Detect which cell encompasses the target text, then output its [X, Y] center coordinate. 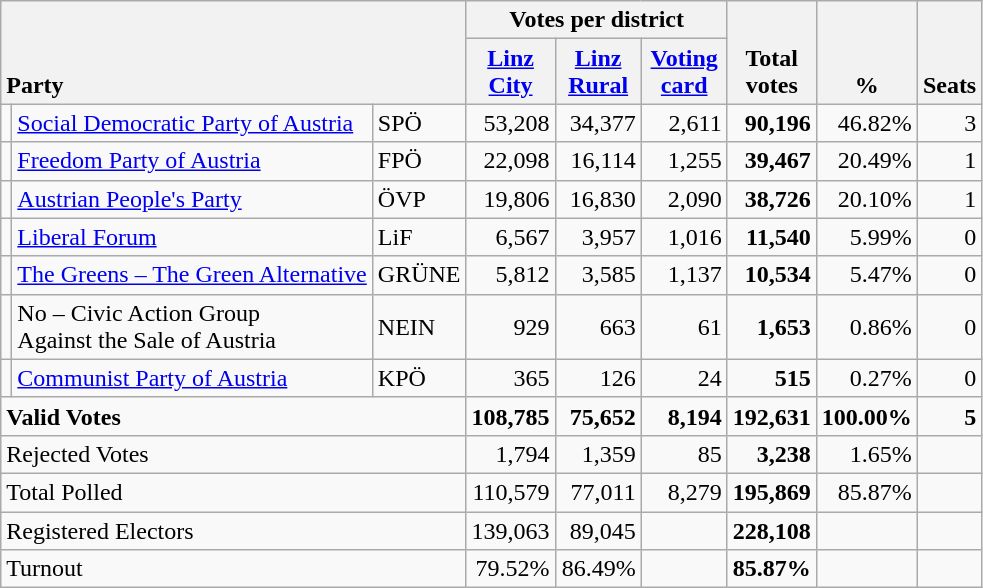
22,098 [510, 161]
110,579 [510, 492]
FPÖ [419, 161]
38,726 [772, 199]
ÖVP [419, 199]
192,631 [772, 416]
24 [684, 378]
365 [510, 378]
663 [598, 326]
108,785 [510, 416]
8,194 [684, 416]
5 [949, 416]
1,137 [684, 275]
Liberal Forum [192, 237]
20.10% [866, 199]
Valid Votes [234, 416]
Total Polled [234, 492]
SPÖ [419, 123]
20.49% [866, 161]
1.65% [866, 454]
100.00% [866, 416]
61 [684, 326]
34,377 [598, 123]
85 [684, 454]
No – Civic Action GroupAgainst the Sale of Austria [192, 326]
6,567 [510, 237]
Party [234, 52]
KPÖ [419, 378]
126 [598, 378]
Votingcard [684, 72]
2,090 [684, 199]
228,108 [772, 531]
0.86% [866, 326]
% [866, 52]
Freedom Party of Austria [192, 161]
10,534 [772, 275]
1,255 [684, 161]
16,114 [598, 161]
3,238 [772, 454]
3 [949, 123]
139,063 [510, 531]
LinzCity [510, 72]
515 [772, 378]
1,359 [598, 454]
Austrian People's Party [192, 199]
77,011 [598, 492]
Turnout [234, 569]
19,806 [510, 199]
3,585 [598, 275]
Rejected Votes [234, 454]
NEIN [419, 326]
53,208 [510, 123]
1,653 [772, 326]
GRÜNE [419, 275]
Communist Party of Austria [192, 378]
Votes per district [596, 20]
75,652 [598, 416]
5.47% [866, 275]
Totalvotes [772, 52]
LinzRural [598, 72]
5.99% [866, 237]
The Greens – The Green Alternative [192, 275]
39,467 [772, 161]
3,957 [598, 237]
90,196 [772, 123]
16,830 [598, 199]
Registered Electors [234, 531]
11,540 [772, 237]
89,045 [598, 531]
LiF [419, 237]
46.82% [866, 123]
Seats [949, 52]
5,812 [510, 275]
1,016 [684, 237]
8,279 [684, 492]
2,611 [684, 123]
86.49% [598, 569]
929 [510, 326]
0.27% [866, 378]
Social Democratic Party of Austria [192, 123]
1,794 [510, 454]
79.52% [510, 569]
195,869 [772, 492]
